From the cell containing the given text, extract its center point as (x, y) coordinate. 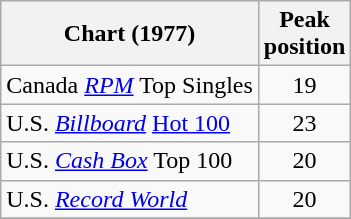
23 (304, 123)
U.S. Billboard Hot 100 (130, 123)
19 (304, 85)
U.S. Cash Box Top 100 (130, 161)
Peakposition (304, 34)
U.S. Record World (130, 199)
Chart (1977) (130, 34)
Canada RPM Top Singles (130, 85)
